Locate the cell with the specified text and output its (X, Y) center coordinate. 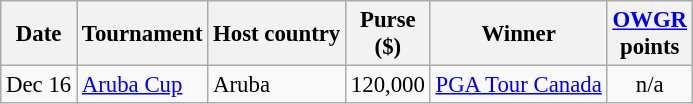
Aruba Cup (142, 85)
PGA Tour Canada (518, 85)
OWGRpoints (650, 34)
120,000 (388, 85)
Aruba (277, 85)
Winner (518, 34)
Date (39, 34)
n/a (650, 85)
Purse($) (388, 34)
Dec 16 (39, 85)
Tournament (142, 34)
Host country (277, 34)
